Determine the (X, Y) coordinate at the center of the cell enclosing the given text.  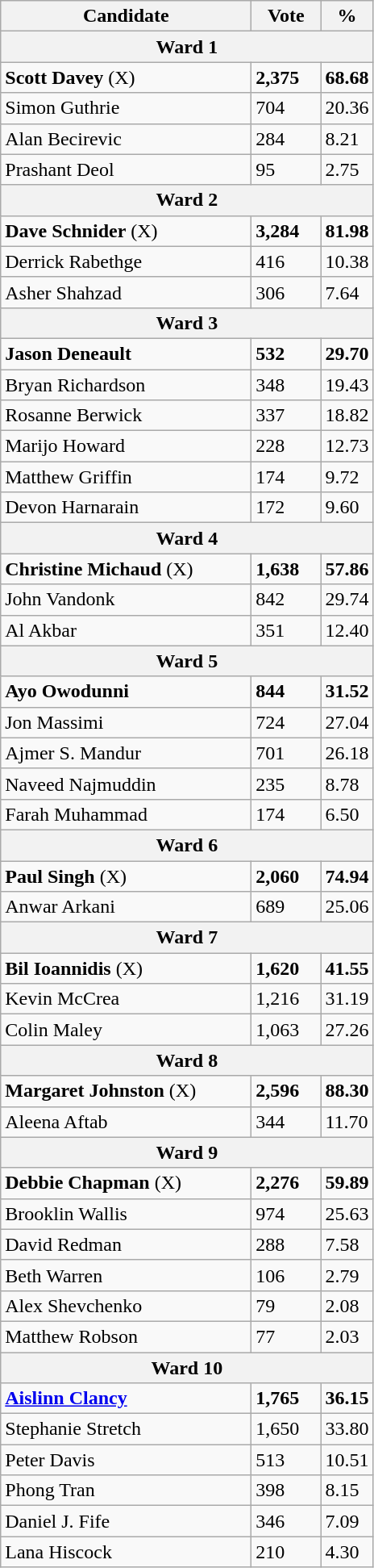
Bil Ioannidis (X) (126, 968)
Prashant Deol (126, 169)
Paul Singh (X) (126, 876)
1,063 (286, 1030)
2,596 (286, 1091)
9.72 (347, 477)
Ward 10 (187, 1368)
Jason Deneault (126, 353)
Matthew Griffin (126, 477)
Anwar Arkani (126, 907)
81.98 (347, 231)
25.06 (347, 907)
2.08 (347, 1306)
348 (286, 385)
31.52 (347, 692)
Ward 3 (187, 323)
Naveed Najmuddin (126, 784)
Ayo Owodunni (126, 692)
33.80 (347, 1429)
344 (286, 1122)
Kevin McCrea (126, 999)
Peter Davis (126, 1460)
Bryan Richardson (126, 385)
416 (286, 261)
3,284 (286, 231)
1,216 (286, 999)
David Redman (126, 1244)
842 (286, 600)
74.94 (347, 876)
20.36 (347, 108)
6.50 (347, 814)
Candidate (126, 16)
337 (286, 416)
Rosanne Berwick (126, 416)
Phong Tran (126, 1491)
Margaret Johnston (X) (126, 1091)
210 (286, 1552)
346 (286, 1521)
Ward 9 (187, 1152)
704 (286, 108)
19.43 (347, 385)
Lana Hiscock (126, 1552)
Ward 7 (187, 938)
Matthew Robson (126, 1336)
8.78 (347, 784)
59.89 (347, 1183)
12.73 (347, 446)
Ward 4 (187, 538)
Ward 5 (187, 661)
2.03 (347, 1336)
57.86 (347, 569)
8.15 (347, 1491)
513 (286, 1460)
29.74 (347, 600)
88.30 (347, 1091)
228 (286, 446)
26.18 (347, 753)
4.30 (347, 1552)
27.04 (347, 722)
2,276 (286, 1183)
Christine Michaud (X) (126, 569)
Ward 2 (187, 200)
288 (286, 1244)
27.26 (347, 1030)
701 (286, 753)
25.63 (347, 1214)
77 (286, 1336)
Alan Becirevic (126, 139)
1,638 (286, 569)
1,765 (286, 1399)
Alex Shevchenko (126, 1306)
Ward 6 (187, 845)
306 (286, 292)
Simon Guthrie (126, 108)
235 (286, 784)
398 (286, 1491)
31.19 (347, 999)
2,060 (286, 876)
Brooklin Wallis (126, 1214)
Asher Shahzad (126, 292)
351 (286, 630)
689 (286, 907)
Beth Warren (126, 1275)
1,650 (286, 1429)
Dave Schnider (X) (126, 231)
172 (286, 508)
% (347, 16)
9.60 (347, 508)
Scott Davey (X) (126, 77)
284 (286, 139)
Daniel J. Fife (126, 1521)
79 (286, 1306)
Marijo Howard (126, 446)
7.58 (347, 1244)
68.68 (347, 77)
Ajmer S. Mandur (126, 753)
Ward 8 (187, 1060)
2.79 (347, 1275)
10.51 (347, 1460)
106 (286, 1275)
Colin Maley (126, 1030)
7.09 (347, 1521)
95 (286, 169)
Vote (286, 16)
Farah Muhammad (126, 814)
Aleena Aftab (126, 1122)
844 (286, 692)
Devon Harnarain (126, 508)
724 (286, 722)
2,375 (286, 77)
974 (286, 1214)
7.64 (347, 292)
10.38 (347, 261)
Aislinn Clancy (126, 1399)
Jon Massimi (126, 722)
18.82 (347, 416)
Al Akbar (126, 630)
1,620 (286, 968)
36.15 (347, 1399)
John Vandonk (126, 600)
532 (286, 353)
Derrick Rabethge (126, 261)
2.75 (347, 169)
12.40 (347, 630)
29.70 (347, 353)
11.70 (347, 1122)
Debbie Chapman (X) (126, 1183)
Stephanie Stretch (126, 1429)
8.21 (347, 139)
41.55 (347, 968)
Ward 1 (187, 47)
